Find where the given text appears and provide that cell's center as [x, y] coordinate. 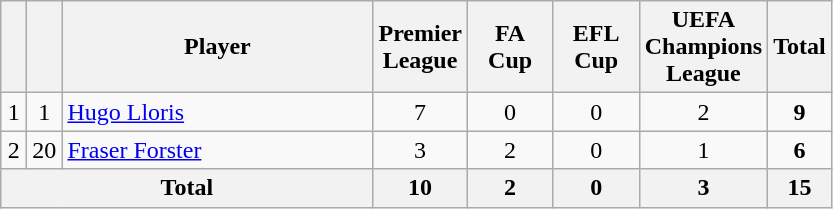
EFL Cup [596, 47]
Player [218, 47]
6 [800, 150]
15 [800, 188]
UEFA Champions League [703, 47]
Hugo Lloris [218, 112]
Premier League [420, 47]
20 [44, 150]
10 [420, 188]
9 [800, 112]
FA Cup [510, 47]
Fraser Forster [218, 150]
7 [420, 112]
